Return the (x, y) coordinate for the center point of the cell that contains the specified text.  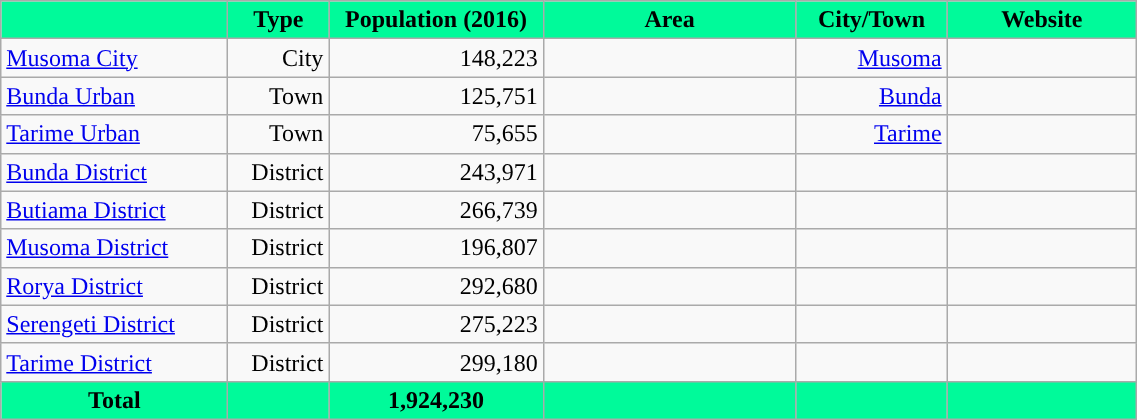
292,680 (436, 286)
275,223 (436, 324)
Area (669, 20)
Tarime District (114, 362)
266,739 (436, 210)
Serengeti District (114, 324)
Bunda Urban (114, 96)
Bunda District (114, 172)
Butiama District (114, 210)
Tarime (872, 134)
Population (2016) (436, 20)
City/Town (872, 20)
Bunda (872, 96)
City (278, 58)
243,971 (436, 172)
Tarime Urban (114, 134)
299,180 (436, 362)
1,924,230 (436, 400)
Musoma (872, 58)
Rorya District (114, 286)
Website (1042, 20)
Type (278, 20)
148,223 (436, 58)
75,655 (436, 134)
Total (114, 400)
125,751 (436, 96)
196,807 (436, 248)
Musoma District (114, 248)
Musoma City (114, 58)
